Return [x, y] of the center of cell containing provided text 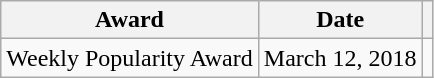
Date [340, 20]
March 12, 2018 [340, 58]
Weekly Popularity Award [130, 58]
Award [130, 20]
